Return (x, y) of the center of cell containing provided text 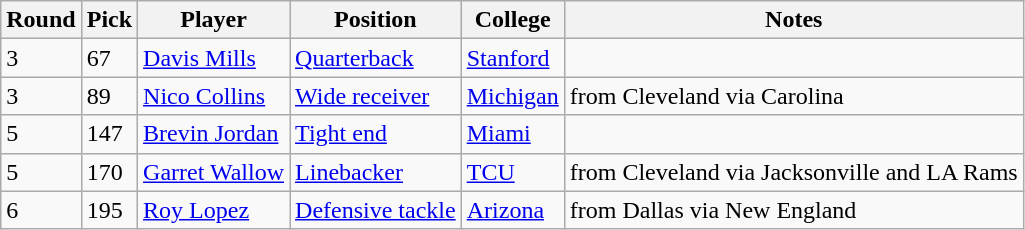
Arizona (512, 210)
Roy Lopez (214, 210)
Nico Collins (214, 96)
147 (109, 134)
195 (109, 210)
Notes (794, 20)
67 (109, 58)
Round (41, 20)
Defensive tackle (376, 210)
Quarterback (376, 58)
College (512, 20)
170 (109, 172)
Davis Mills (214, 58)
from Cleveland via Jacksonville and LA Rams (794, 172)
Michigan (512, 96)
Pick (109, 20)
Brevin Jordan (214, 134)
TCU (512, 172)
Tight end (376, 134)
Stanford (512, 58)
Linebacker (376, 172)
from Cleveland via Carolina (794, 96)
6 (41, 210)
89 (109, 96)
Wide receiver (376, 96)
Miami (512, 134)
from Dallas via New England (794, 210)
Position (376, 20)
Garret Wallow (214, 172)
Player (214, 20)
